Return (X, Y) of the center of cell containing provided text 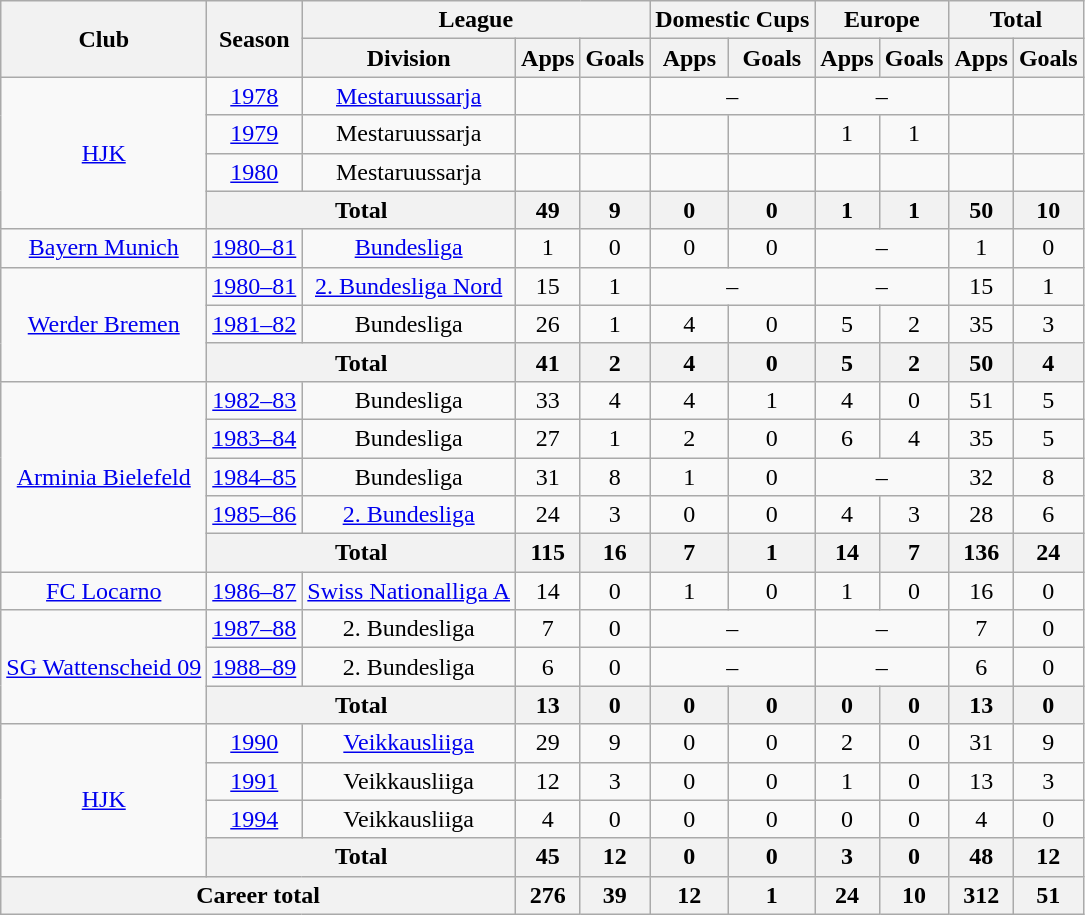
1980 (254, 172)
136 (981, 553)
26 (548, 324)
48 (981, 857)
Bayern Munich (104, 248)
SG Wattenscheid 09 (104, 667)
312 (981, 895)
1986–87 (254, 591)
33 (548, 400)
Werder Bremen (104, 324)
1991 (254, 781)
Club (104, 39)
FC Locarno (104, 591)
1988–89 (254, 667)
2. Bundesliga Nord (409, 286)
29 (548, 743)
45 (548, 857)
1979 (254, 134)
League (476, 20)
1985–86 (254, 515)
27 (548, 438)
Swiss Nationalliga A (409, 591)
115 (548, 553)
276 (548, 895)
1984–85 (254, 477)
1987–88 (254, 629)
28 (981, 515)
1983–84 (254, 438)
Division (409, 58)
Season (254, 39)
1978 (254, 96)
1990 (254, 743)
1994 (254, 819)
1981–82 (254, 324)
Domestic Cups (732, 20)
1982–83 (254, 400)
Career total (258, 895)
Arminia Bielefeld (104, 476)
41 (548, 362)
39 (615, 895)
32 (981, 477)
49 (548, 210)
Europe (882, 20)
